From the cell containing the given text, extract its center point as (x, y) coordinate. 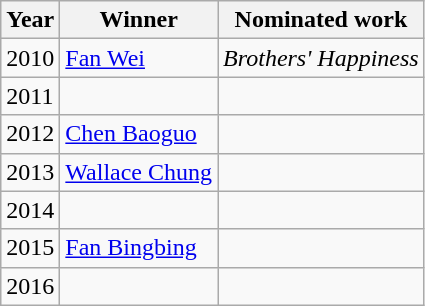
2012 (30, 134)
2013 (30, 172)
Nominated work (322, 20)
Wallace Chung (139, 172)
Year (30, 20)
2015 (30, 248)
2010 (30, 58)
2016 (30, 286)
Fan Bingbing (139, 248)
Chen Baoguo (139, 134)
Brothers' Happiness (322, 58)
2011 (30, 96)
Winner (139, 20)
Fan Wei (139, 58)
2014 (30, 210)
